Return the (X, Y) coordinate for the center point of the cell that contains the specified text.  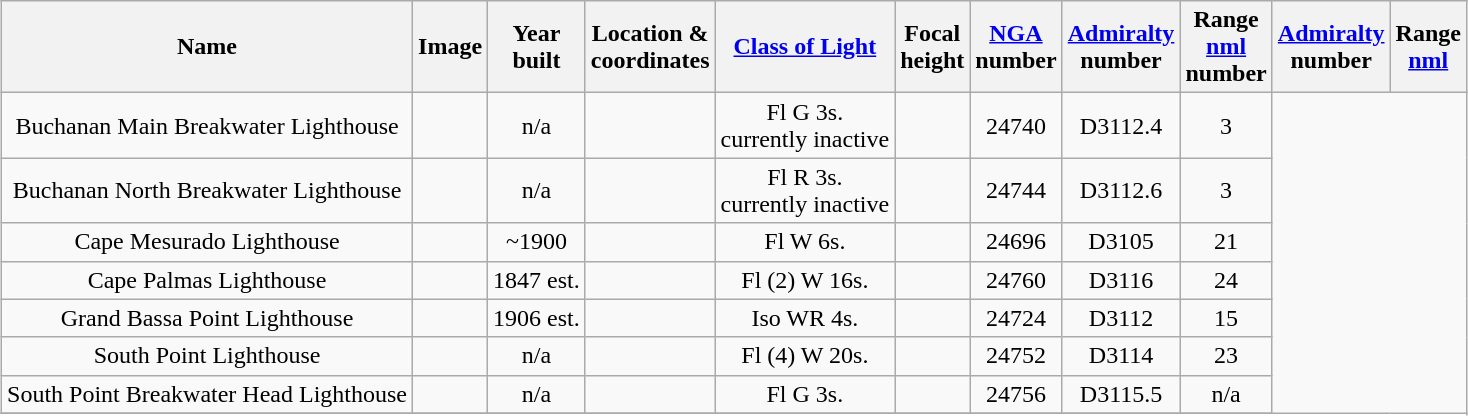
Rangenml (1428, 47)
23 (1226, 356)
Fl (2) W 16s. (805, 280)
D3114 (1121, 356)
South Point Breakwater Head Lighthouse (208, 394)
Yearbuilt (537, 47)
Cape Mesurado Lighthouse (208, 242)
Image (450, 47)
Cape Palmas Lighthouse (208, 280)
15 (1226, 318)
D3116 (1121, 280)
Fl R 3s. currently inactive (805, 190)
21 (1226, 242)
Buchanan North Breakwater Lighthouse (208, 190)
Focalheight (932, 47)
D3112.6 (1121, 190)
24756 (1016, 394)
24740 (1016, 126)
Iso WR 4s. (805, 318)
24724 (1016, 318)
D3112.4 (1121, 126)
D3112 (1121, 318)
South Point Lighthouse (208, 356)
NGAnumber (1016, 47)
24 (1226, 280)
Fl (4) W 20s. (805, 356)
24752 (1016, 356)
Location & coordinates (650, 47)
24760 (1016, 280)
Rangenmlnumber (1226, 47)
Buchanan Main Breakwater Lighthouse (208, 126)
D3105 (1121, 242)
~1900 (537, 242)
1906 est. (537, 318)
D3115.5 (1121, 394)
Fl G 3s.currently inactive (805, 126)
24696 (1016, 242)
Name (208, 47)
Class of Light (805, 47)
Grand Bassa Point Lighthouse (208, 318)
Fl G 3s. (805, 394)
1847 est. (537, 280)
24744 (1016, 190)
Fl W 6s. (805, 242)
